Locate the cell with the specified text and output its (X, Y) center coordinate. 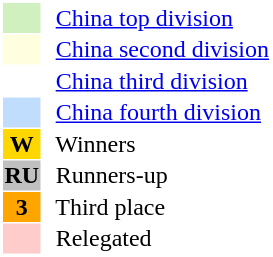
RU (22, 175)
Third place (156, 207)
China top division (156, 18)
China third division (156, 81)
China fourth division (156, 113)
3 (22, 207)
Winners (156, 144)
Runners-up (156, 175)
Relegated (156, 239)
W (22, 144)
China second division (156, 49)
